Search for the cell housing the specified text and yield its [X, Y] center coordinate. 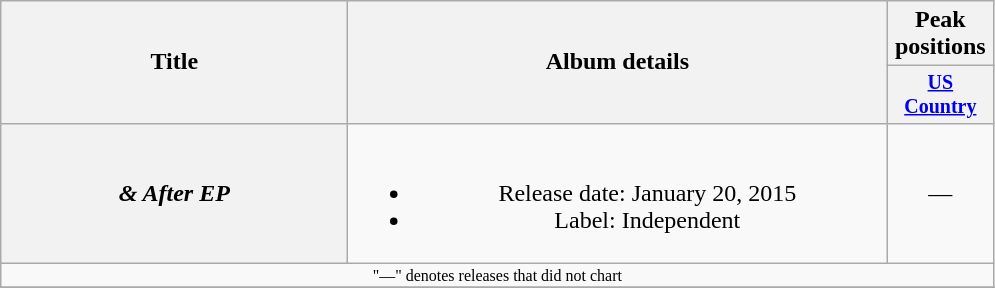
Album details [618, 62]
& After EP [174, 193]
Release date: January 20, 2015Label: Independent [618, 193]
US Country [940, 94]
Peak positions [940, 34]
"—" denotes releases that did not chart [498, 275]
— [940, 193]
Title [174, 62]
